Return the [X, Y] coordinate for the center point of the cell that contains the specified text.  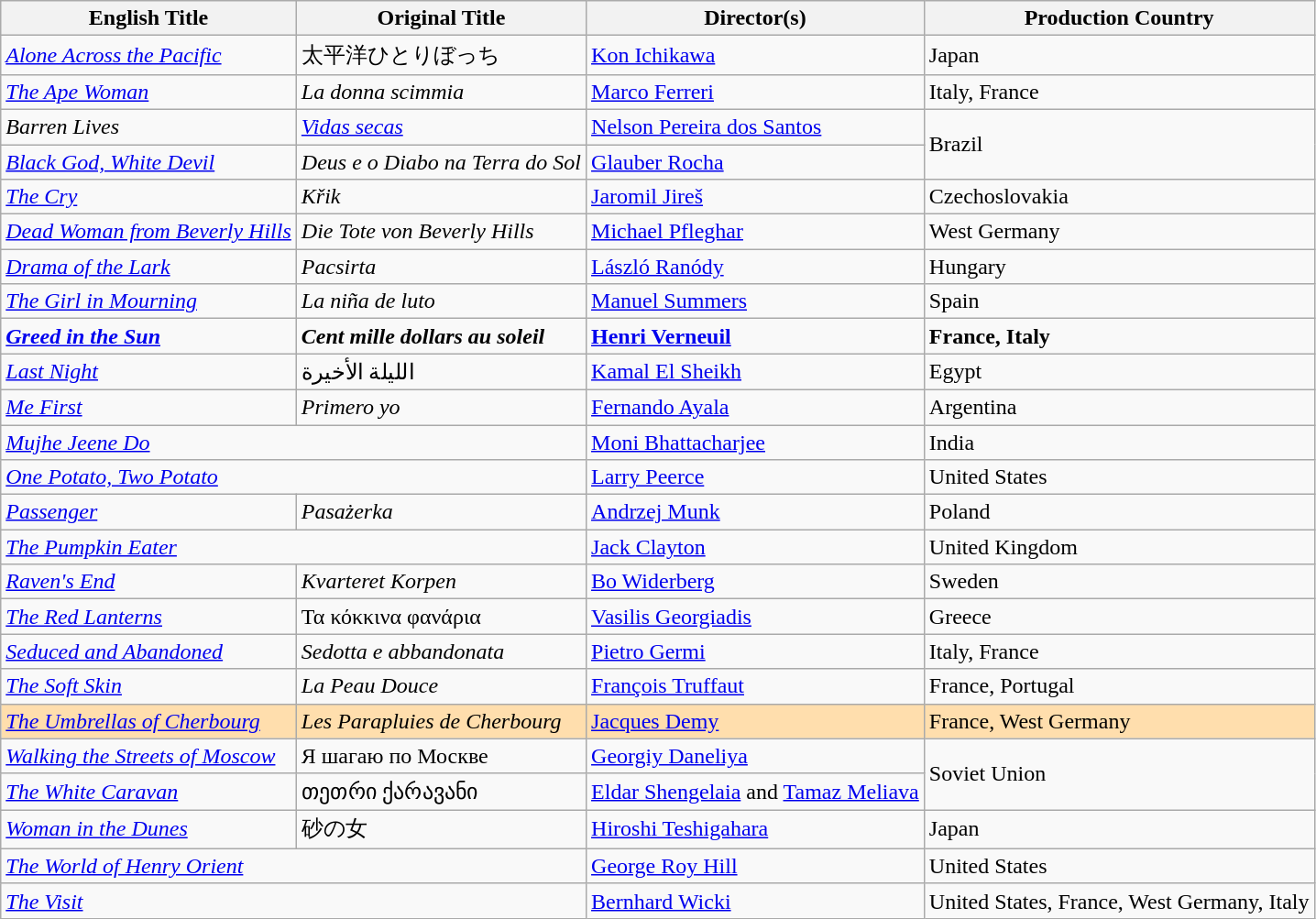
Raven's End [148, 582]
Vidas secas [441, 126]
George Roy Hill [755, 866]
Bo Widerberg [755, 582]
Jack Clayton [755, 547]
The Red Lanterns [148, 617]
Woman in the Dunes [148, 830]
The World of Henry Orient [293, 866]
Drama of the Lark [148, 267]
Moni Bhattacharjee [755, 443]
Křik [441, 197]
West Germany [1119, 232]
English Title [148, 18]
Dead Woman from Beverly Hills [148, 232]
Bernhard Wicki [755, 901]
Eldar Shengelaia and Tamaz Meliava [755, 792]
Pacsirta [441, 267]
United States, France, West Germany, Italy [1119, 901]
Passenger [148, 512]
Soviet Union [1119, 774]
One Potato, Two Potato [293, 477]
Production Country [1119, 18]
Mujhe Jeene Do [293, 443]
Я шагаю по Москве [441, 756]
თეთრი ქარავანი [441, 792]
Glauber Rocha [755, 162]
Czechoslovakia [1119, 197]
Walking the Streets of Moscow [148, 756]
Brazil [1119, 144]
太平洋ひとりぼっち [441, 55]
The Pumpkin Eater [293, 547]
Greece [1119, 617]
Sweden [1119, 582]
La Peau Douce [441, 686]
Andrzej Munk [755, 512]
The Umbrellas of Cherbourg [148, 721]
Black God, White Devil [148, 162]
Georgiy Daneliya [755, 756]
Hiroshi Teshigahara [755, 830]
Vasilis Georgiadis [755, 617]
François Truffaut [755, 686]
الليلة الأخيرة [441, 372]
Egypt [1119, 372]
Nelson Pereira dos Santos [755, 126]
Greed in the Sun [148, 336]
Michael Pfleghar [755, 232]
Cent mille dollars au soleil [441, 336]
Primero yo [441, 407]
Deus e o Diabo na Terra do Sol [441, 162]
Barren Lives [148, 126]
Les Parapluies de Cherbourg [441, 721]
Spain [1119, 301]
Larry Peerce [755, 477]
Last Night [148, 372]
Jaromil Jireš [755, 197]
France, West Germany [1119, 721]
La donna scimmia [441, 92]
Hungary [1119, 267]
Director(s) [755, 18]
Kvarteret Korpen [441, 582]
The Cry [148, 197]
Poland [1119, 512]
Die Tote von Beverly Hills [441, 232]
Me First [148, 407]
The Girl in Mourning [148, 301]
Fernando Ayala [755, 407]
France, Portugal [1119, 686]
United Kingdom [1119, 547]
Manuel Summers [755, 301]
Pasażerka [441, 512]
The Soft Skin [148, 686]
Kon Ichikawa [755, 55]
Original Title [441, 18]
The Ape Woman [148, 92]
Henri Verneuil [755, 336]
France, Italy [1119, 336]
Τα κόκκινα φανάρια [441, 617]
The Visit [293, 901]
Kamal El Sheikh [755, 372]
La niña de luto [441, 301]
Sedotta e abbandonata [441, 651]
Seduced and Abandoned [148, 651]
Argentina [1119, 407]
Marco Ferreri [755, 92]
India [1119, 443]
László Ranódy [755, 267]
Jacques Demy [755, 721]
Alone Across the Pacific [148, 55]
砂の女 [441, 830]
The White Caravan [148, 792]
Pietro Germi [755, 651]
